Pinpoint the cell where the given text exists, returning its (X, Y) midpoint coordinate. 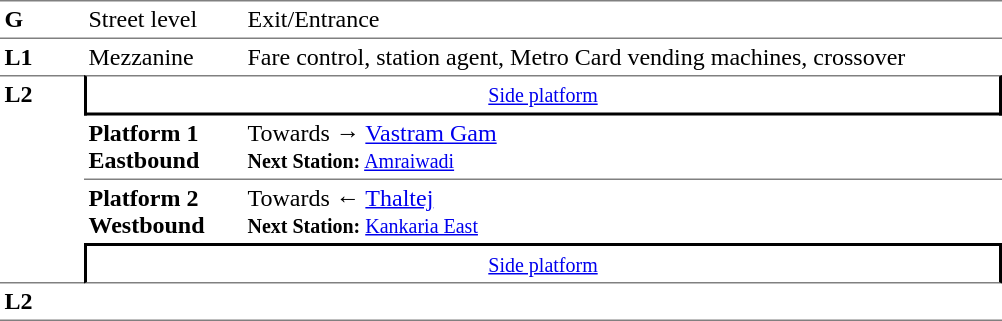
Platform 1Eastbound (164, 148)
Towards ← ThaltejNext Station: Kankaria East (622, 212)
G (42, 20)
Platform 2Westbound (164, 212)
Towards → Vastram GamNext Station: Amraiwadi (622, 148)
Fare control, station agent, Metro Card vending machines, crossover (622, 57)
L2 (42, 179)
Mezzanine (164, 57)
Street level (164, 20)
Exit/Entrance (622, 20)
L1 (42, 57)
